Determine the [X, Y] coordinate at the center of the cell enclosing the given text.  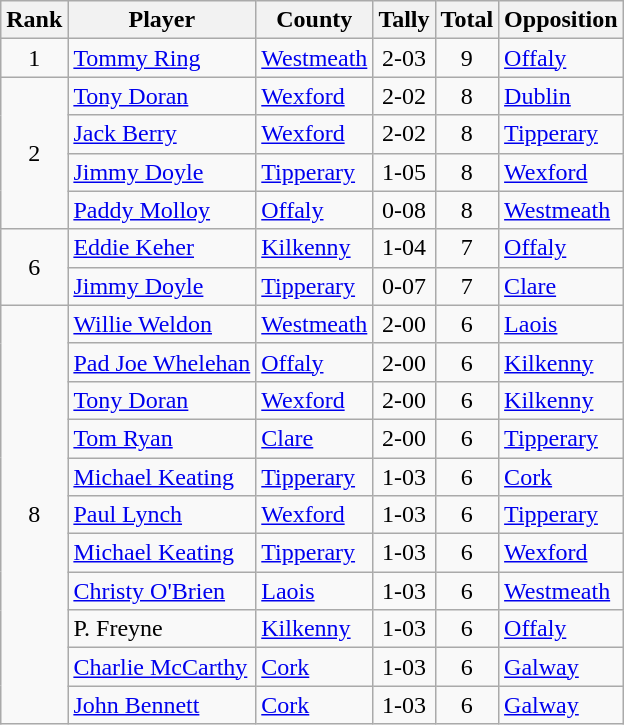
Player [162, 20]
Dublin [561, 96]
P. Freyne [162, 629]
Total [467, 20]
Eddie Keher [162, 248]
Paddy Molloy [162, 210]
1-05 [404, 172]
Tom Ryan [162, 438]
Christy O'Brien [162, 591]
County [314, 20]
Rank [34, 20]
0-08 [404, 210]
Opposition [561, 20]
1-04 [404, 248]
Tally [404, 20]
Paul Lynch [162, 515]
0-07 [404, 286]
John Bennett [162, 705]
Charlie McCarthy [162, 667]
Tommy Ring [162, 58]
1 [34, 58]
Pad Joe Whelehan [162, 362]
Willie Weldon [162, 324]
9 [467, 58]
2-03 [404, 58]
Jack Berry [162, 134]
2 [34, 153]
